Locate the cell with the specified text and output its (X, Y) center coordinate. 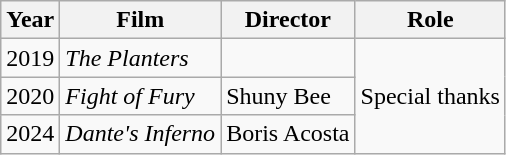
Special thanks (430, 96)
Film (140, 20)
Role (430, 20)
Fight of Fury (140, 96)
The Planters (140, 58)
2019 (30, 58)
Dante's Inferno (140, 134)
Shuny Bee (288, 96)
2020 (30, 96)
Boris Acosta (288, 134)
Director (288, 20)
2024 (30, 134)
Year (30, 20)
